Scan for the cell matching the given text and deliver its [X, Y] coordinate at center. 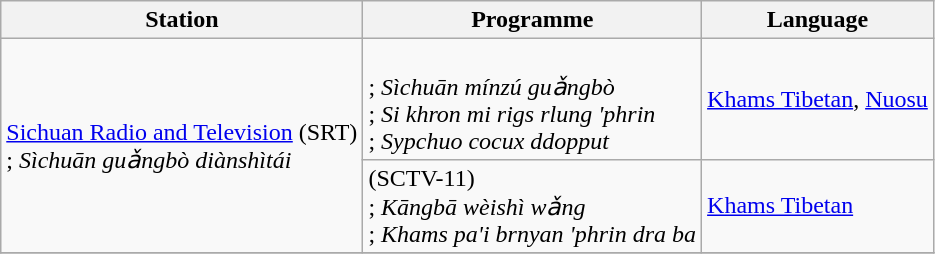
Khams Tibetan, Nuosu [818, 100]
Language [818, 20]
Station [182, 20]
; Sìchuān mínzú guǎngbò ; Si khron mi rigs rlung 'phrin ; Sypchuo cocux ddopput [532, 100]
Khams Tibetan [818, 206]
(SCTV-11) ; Kāngbā wèishì wǎng ; Khams pa'i brnyan 'phrin dra ba [532, 206]
Programme [532, 20]
Sichuan Radio and Television (SRT) ; Sìchuān guǎngbò diànshìtái [182, 146]
